Provide the [X, Y] coordinate of the cell's center where the given text is located.  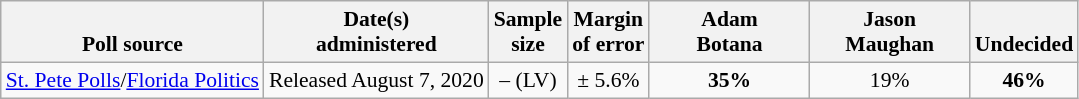
± 5.6% [608, 80]
Date(s)administered [376, 32]
– (LV) [528, 80]
AdamBotana [729, 32]
35% [729, 80]
Undecided [1024, 32]
Samplesize [528, 32]
Marginof error [608, 32]
Poll source [132, 32]
Released August 7, 2020 [376, 80]
St. Pete Polls/Florida Politics [132, 80]
JasonMaughan [890, 32]
19% [890, 80]
46% [1024, 80]
